Detect which cell encompasses the target text, then output its (x, y) center coordinate. 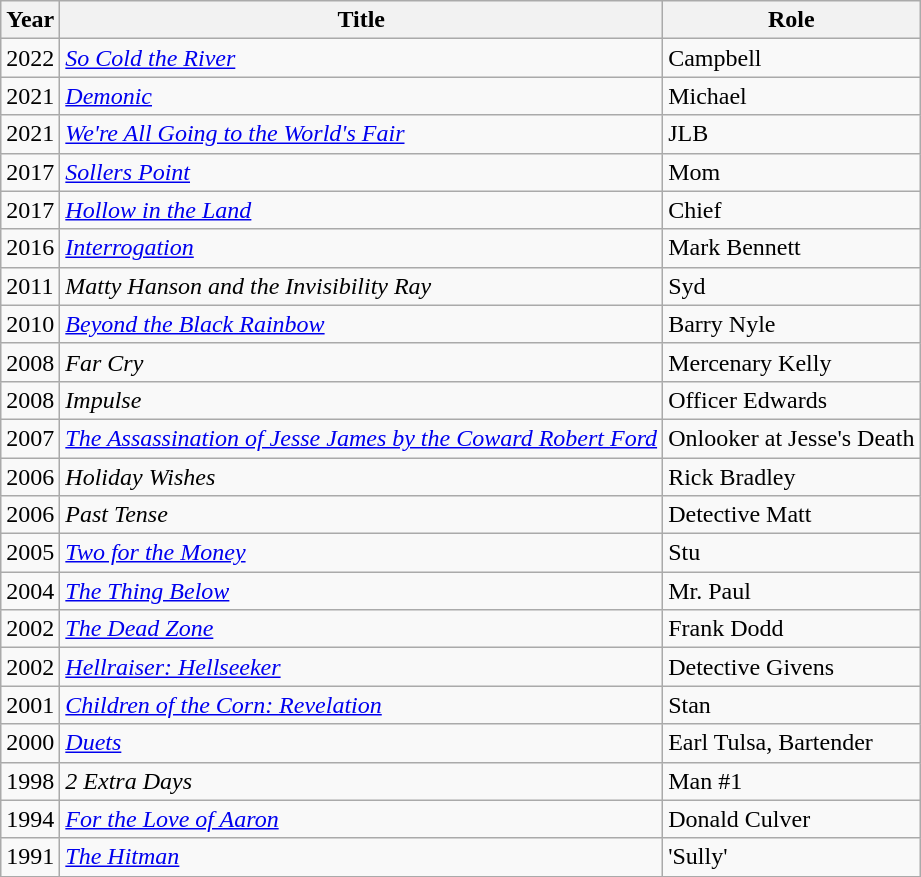
We're All Going to the World's Fair (362, 134)
2011 (30, 286)
Far Cry (362, 362)
Stan (792, 705)
2022 (30, 58)
Demonic (362, 96)
Mr. Paul (792, 591)
Detective Matt (792, 515)
2001 (30, 705)
2007 (30, 438)
Barry Nyle (792, 324)
2010 (30, 324)
So Cold the River (362, 58)
Year (30, 20)
The Hitman (362, 857)
1991 (30, 857)
2000 (30, 743)
2004 (30, 591)
Role (792, 20)
1994 (30, 819)
Chief (792, 210)
Campbell (792, 58)
Man #1 (792, 781)
The Thing Below (362, 591)
Matty Hanson and the Invisibility Ray (362, 286)
Rick Bradley (792, 477)
Beyond the Black Rainbow (362, 324)
Children of the Corn: Revelation (362, 705)
1998 (30, 781)
2005 (30, 553)
The Dead Zone (362, 629)
JLB (792, 134)
Syd (792, 286)
Frank Dodd (792, 629)
Mom (792, 172)
Hollow in the Land (362, 210)
Mercenary Kelly (792, 362)
Onlooker at Jesse's Death (792, 438)
Michael (792, 96)
Impulse (362, 400)
Past Tense (362, 515)
Duets (362, 743)
The Assassination of Jesse James by the Coward Robert Ford (362, 438)
Sollers Point (362, 172)
Mark Bennett (792, 248)
Holiday Wishes (362, 477)
Stu (792, 553)
For the Love of Aaron (362, 819)
Interrogation (362, 248)
Officer Edwards (792, 400)
Two for the Money (362, 553)
Earl Tulsa, Bartender (792, 743)
Hellraiser: Hellseeker (362, 667)
Detective Givens (792, 667)
2 Extra Days (362, 781)
2016 (30, 248)
Donald Culver (792, 819)
Title (362, 20)
'Sully' (792, 857)
